Search for the cell housing the specified text and yield its [X, Y] center coordinate. 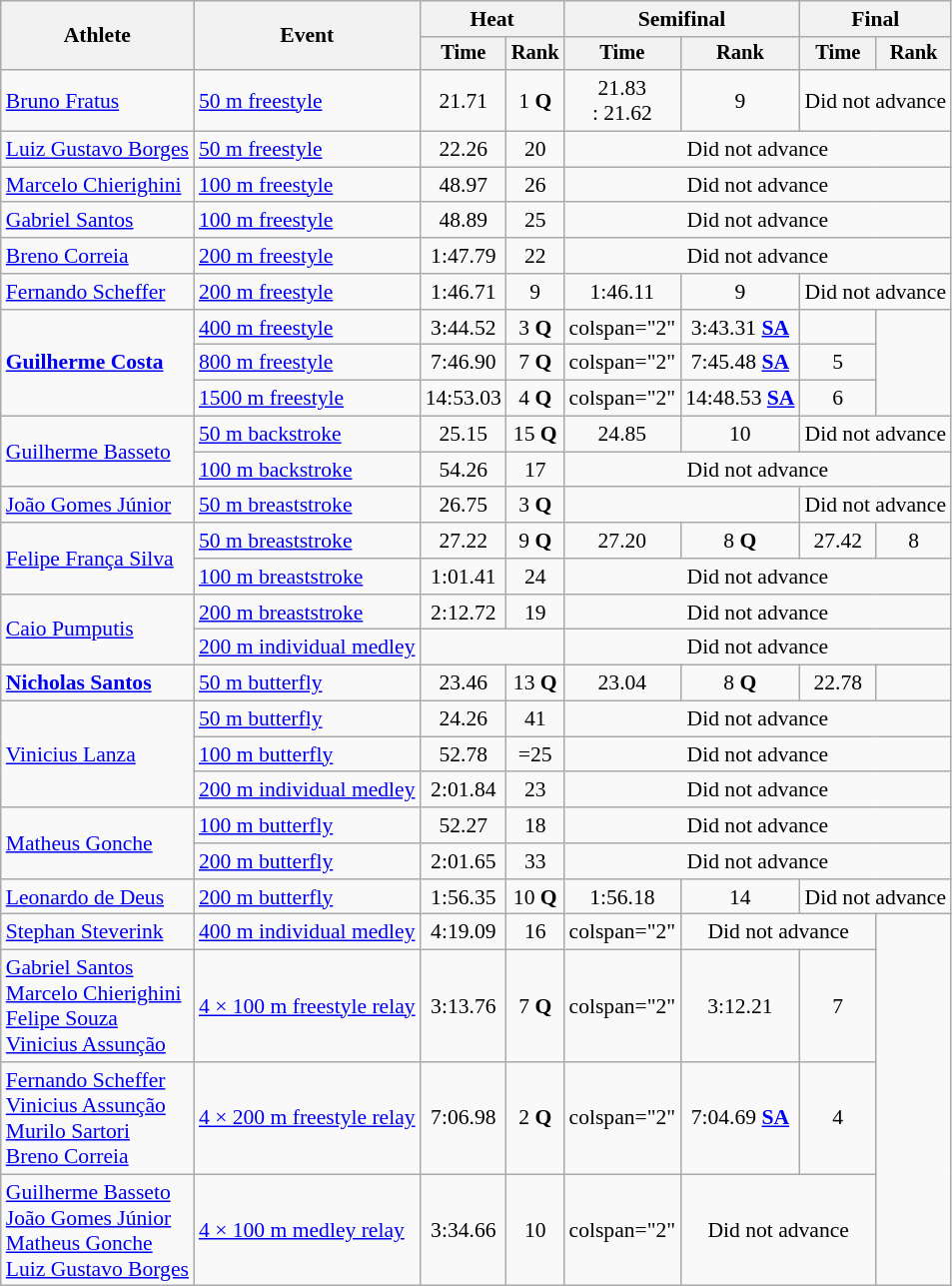
1:47.79 [464, 256]
Heat [492, 19]
Gabriel SantosMarcelo ChierighiniFelipe SouzaVinicius Assunção [98, 1006]
800 m freestyle [308, 363]
7:04.69 SA [739, 1118]
26.75 [464, 506]
Breno Correia [98, 256]
Matheus Gonche [98, 843]
1:56.18 [623, 897]
Guilherme Costa [98, 364]
14:53.03 [464, 399]
8 [913, 541]
13 Q [535, 683]
200 m breaststroke [308, 613]
3:13.76 [464, 1006]
10 Q [535, 897]
24.26 [464, 719]
Event [308, 36]
14 [739, 897]
Stephan Steverink [98, 932]
41 [535, 719]
19 [535, 613]
54.26 [464, 470]
Guilherme BassetoJoão Gomes JúniorMatheus GoncheLuiz Gustavo Borges [98, 1230]
Caio Pumputis [98, 630]
18 [535, 825]
Fernando Scheffer [98, 292]
14:48.53 SA [739, 399]
23.46 [464, 683]
3:44.52 [464, 328]
1:56.35 [464, 897]
Semifinal [682, 19]
16 [535, 932]
7:06.98 [464, 1118]
52.27 [464, 825]
33 [535, 861]
52.78 [464, 754]
25.15 [464, 435]
24.85 [623, 435]
1 Q [535, 100]
1:46.71 [464, 292]
5 [839, 363]
Luiz Gustavo Borges [98, 150]
24 [535, 577]
23 [535, 790]
100 m breaststroke [308, 577]
7 [839, 1006]
2:01.65 [464, 861]
26 [535, 185]
Guilherme Basseto [98, 452]
3:34.66 [464, 1230]
9 Q [535, 541]
2 Q [535, 1118]
7:45.48 SA [739, 363]
João Gomes Júnior [98, 506]
20 [535, 150]
17 [535, 470]
3:12.21 [739, 1006]
4 × 200 m freestyle relay [308, 1118]
23.04 [623, 683]
Vinicius Lanza [98, 755]
22.78 [839, 683]
Marcelo Chierighini [98, 185]
48.97 [464, 185]
27.20 [623, 541]
27.22 [464, 541]
15 Q [535, 435]
Athlete [98, 36]
Bruno Fratus [98, 100]
22 [535, 256]
6 [839, 399]
Nicholas Santos [98, 683]
25 [535, 221]
400 m freestyle [308, 328]
7:46.90 [464, 363]
1:01.41 [464, 577]
1500 m freestyle [308, 399]
1:46.11 [623, 292]
4:19.09 [464, 932]
4 Q [535, 399]
Gabriel Santos [98, 221]
100 m backstroke [308, 470]
4 × 100 m medley relay [308, 1230]
4 [839, 1118]
48.89 [464, 221]
Leonardo de Deus [98, 897]
21.83: 21.62 [623, 100]
27.42 [839, 541]
21.71 [464, 100]
=25 [535, 754]
22.26 [464, 150]
Final [876, 19]
2:01.84 [464, 790]
Fernando SchefferVinicius AssunçãoMurilo SartoriBreno Correia [98, 1118]
50 m backstroke [308, 435]
3:43.31 SA [739, 328]
2:12.72 [464, 613]
400 m individual medley [308, 932]
Felipe França Silva [98, 558]
4 × 100 m freestyle relay [308, 1006]
